Output the [X, Y] coordinate of the center of the cell containing the given text.  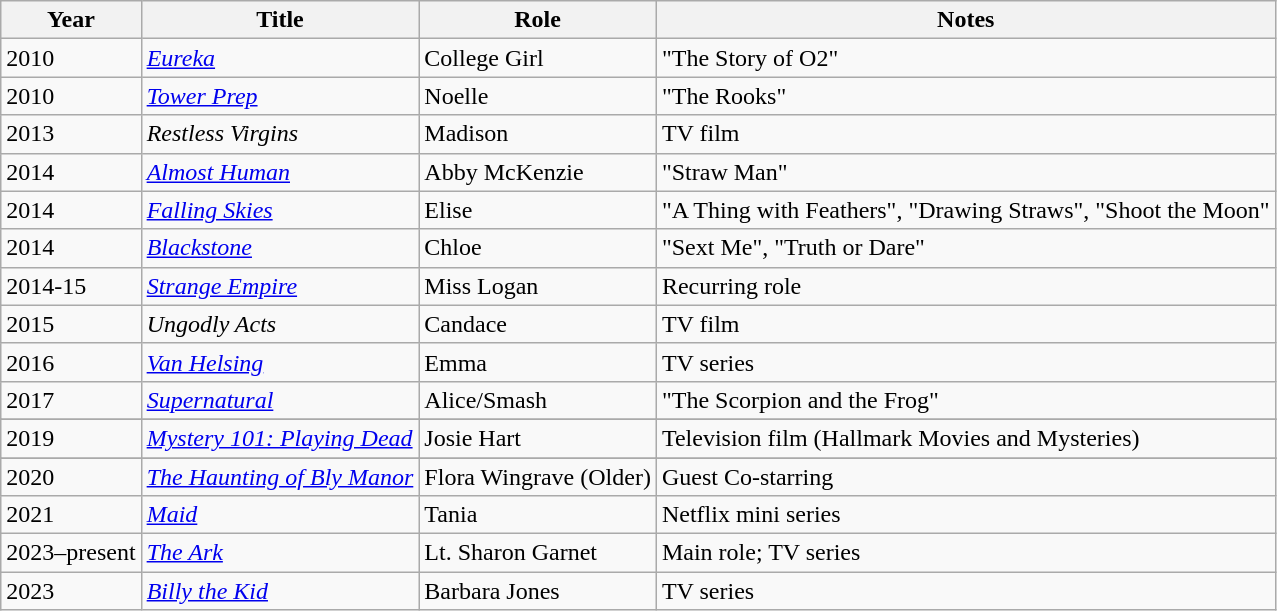
Supernatural [280, 400]
Guest Co-starring [966, 477]
Blackstone [280, 248]
Netflix mini series [966, 515]
Almost Human [280, 172]
Role [538, 20]
Strange Empire [280, 286]
2017 [71, 400]
Restless Virgins [280, 134]
Title [280, 20]
Van Helsing [280, 362]
2014-15 [71, 286]
"Straw Man" [966, 172]
Noelle [538, 96]
Tania [538, 515]
2021 [71, 515]
Flora Wingrave (Older) [538, 477]
2013 [71, 134]
Emma [538, 362]
Falling Skies [280, 210]
"The Story of O2" [966, 58]
Miss Logan [538, 286]
Eureka [280, 58]
Recurring role [966, 286]
Josie Hart [538, 438]
2020 [71, 477]
Chloe [538, 248]
The Ark [280, 553]
Elise [538, 210]
Madison [538, 134]
Notes [966, 20]
Lt. Sharon Garnet [538, 553]
Mystery 101: Playing Dead [280, 438]
2016 [71, 362]
"A Thing with Feathers", "Drawing Straws", "Shoot the Moon" [966, 210]
Billy the Kid [280, 591]
2015 [71, 324]
"The Rooks" [966, 96]
The Haunting of Bly Manor [280, 477]
Abby McKenzie [538, 172]
Maid [280, 515]
Candace [538, 324]
"Sext Me", "Truth or Dare" [966, 248]
Barbara Jones [538, 591]
2019 [71, 438]
Tower Prep [280, 96]
College Girl [538, 58]
Television film (Hallmark Movies and Mysteries) [966, 438]
2023 [71, 591]
"The Scorpion and the Frog" [966, 400]
Main role; TV series [966, 553]
Ungodly Acts [280, 324]
Year [71, 20]
2023–present [71, 553]
Alice/Smash [538, 400]
